Provide the [X, Y] coordinate of the cell's center where the given text is located.  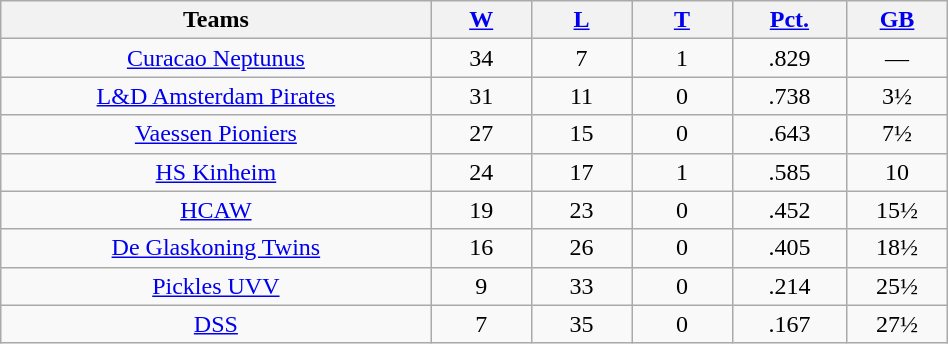
.452 [790, 210]
.405 [790, 248]
DSS [216, 324]
L&D Amsterdam Pirates [216, 96]
15½ [897, 210]
GB [897, 20]
3½ [897, 96]
26 [581, 248]
— [897, 58]
17 [581, 172]
34 [481, 58]
HCAW [216, 210]
9 [481, 286]
.585 [790, 172]
35 [581, 324]
27½ [897, 324]
15 [581, 134]
Curacao Neptunus [216, 58]
16 [481, 248]
.214 [790, 286]
.738 [790, 96]
33 [581, 286]
7½ [897, 134]
W [481, 20]
.829 [790, 58]
Pct. [790, 20]
11 [581, 96]
19 [481, 210]
25½ [897, 286]
27 [481, 134]
23 [581, 210]
18½ [897, 248]
De Glaskoning Twins [216, 248]
Pickles UVV [216, 286]
.643 [790, 134]
Vaessen Pioniers [216, 134]
Teams [216, 20]
HS Kinheim [216, 172]
24 [481, 172]
T [682, 20]
10 [897, 172]
.167 [790, 324]
L [581, 20]
31 [481, 96]
